Output the [x, y] coordinate of the center of the cell containing the given text.  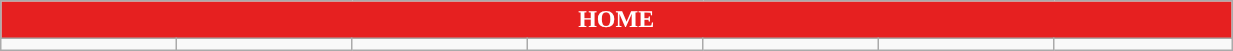
HOME [616, 20]
